Return the [x, y] coordinate for the center point of the cell that contains the specified text.  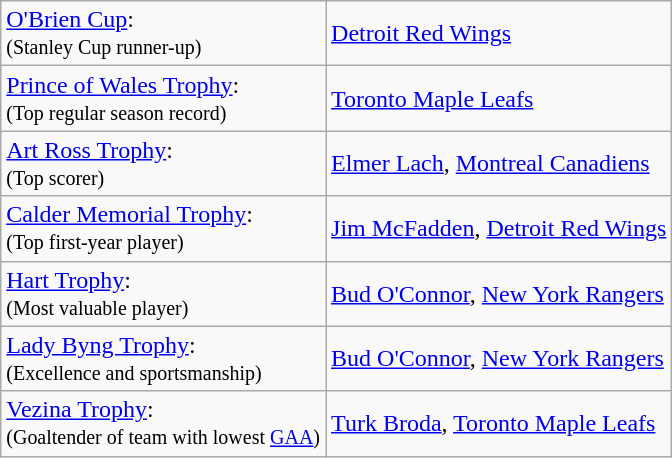
Jim McFadden, Detroit Red Wings [499, 228]
Art Ross Trophy:(Top scorer) [164, 164]
Elmer Lach, Montreal Canadiens [499, 164]
Turk Broda, Toronto Maple Leafs [499, 424]
Detroit Red Wings [499, 34]
Hart Trophy:(Most valuable player) [164, 294]
Lady Byng Trophy:(Excellence and sportsmanship) [164, 358]
O'Brien Cup:(Stanley Cup runner-up) [164, 34]
Vezina Trophy:(Goaltender of team with lowest GAA) [164, 424]
Calder Memorial Trophy:(Top first-year player) [164, 228]
Toronto Maple Leafs [499, 98]
Prince of Wales Trophy:(Top regular season record) [164, 98]
